For the text-containing cell, return its midpoint in (x, y) coordinate format. 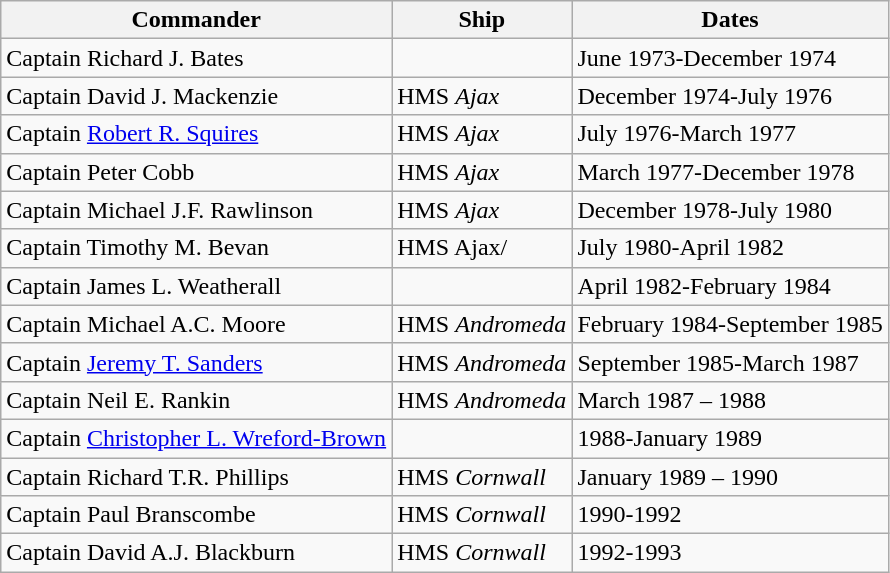
February 1984-September 1985 (730, 324)
September 1985-March 1987 (730, 362)
Captain Michael A.C. Moore (196, 324)
July 1976-March 1977 (730, 134)
Captain David J. Mackenzie (196, 96)
Captain David A.J. Blackburn (196, 553)
1988-January 1989 (730, 438)
Ship (482, 20)
Captain Richard J. Bates (196, 58)
Captain Jeremy T. Sanders (196, 362)
Captain Christopher L. Wreford-Brown (196, 438)
Dates (730, 20)
1992-1993 (730, 553)
HMS Ajax/ (482, 248)
January 1989 – 1990 (730, 477)
Captain Neil E. Rankin (196, 400)
Captain Timothy M. Bevan (196, 248)
April 1982-February 1984 (730, 286)
1990-1992 (730, 515)
Commander (196, 20)
Captain Peter Cobb (196, 172)
Captain Richard T.R. Phillips (196, 477)
Captain Paul Branscombe (196, 515)
December 1978-July 1980 (730, 210)
Captain Robert R. Squires (196, 134)
March 1977-December 1978 (730, 172)
Captain James L. Weatherall (196, 286)
March 1987 – 1988 (730, 400)
Captain Michael J.F. Rawlinson (196, 210)
December 1974-July 1976 (730, 96)
June 1973-December 1974 (730, 58)
July 1980-April 1982 (730, 248)
